Return the [X, Y] coordinate for the center point of the cell that contains the specified text.  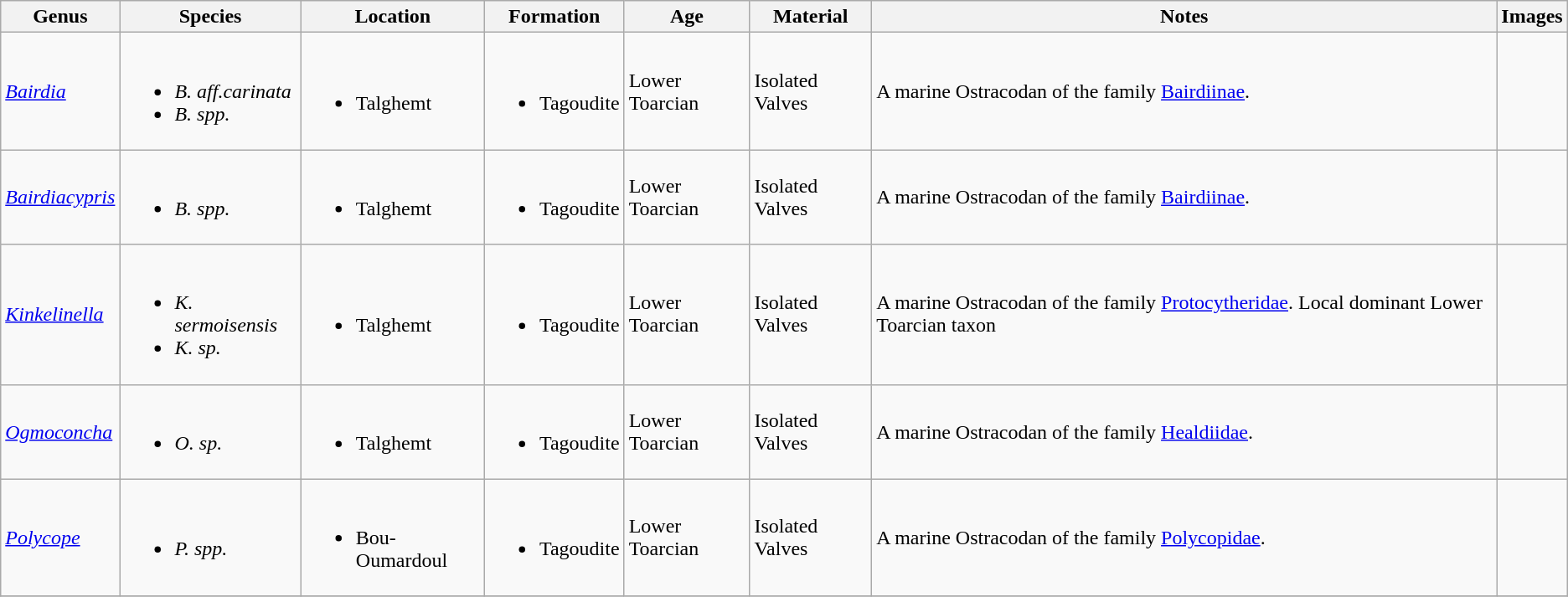
P. spp. [210, 538]
Genus [60, 17]
Material [811, 17]
A marine Ostracodan of the family Protocytheridae. Local dominant Lower Toarcian taxon [1184, 315]
A marine Ostracodan of the family Healdiidae. [1184, 432]
Age [687, 17]
Location [392, 17]
Images [1532, 17]
A marine Ostracodan of the family Polycopidae. [1184, 538]
B. spp. [210, 198]
Kinkelinella [60, 315]
Polycope [60, 538]
Bairdiacypris [60, 198]
Formation [554, 17]
Bou-Oumardoul [392, 538]
Notes [1184, 17]
Bairdia [60, 91]
K. sermoisensisK. sp. [210, 315]
B. aff.carinataB. spp. [210, 91]
O. sp. [210, 432]
Ogmoconcha [60, 432]
Species [210, 17]
